Capture the cell that displays the provided text and extract its (x, y) central coordinate. 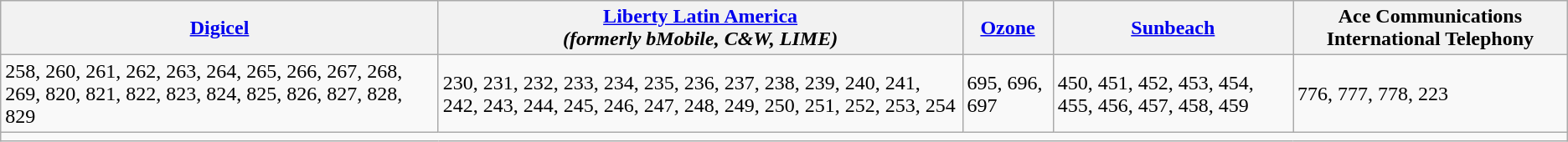
695, 696, 697 (1008, 94)
230, 231, 232, 233, 234, 235, 236, 237, 238, 239, 240, 241, 242, 243, 244, 245, 246, 247, 248, 249, 250, 251, 252, 253, 254 (700, 94)
450, 451, 452, 453, 454, 455, 456, 457, 458, 459 (1173, 94)
Ozone (1008, 28)
258, 260, 261, 262, 263, 264, 265, 266, 267, 268, 269, 820, 821, 822, 823, 824, 825, 826, 827, 828, 829 (219, 94)
776, 777, 778, 223 (1431, 94)
Digicel (219, 28)
Sunbeach (1173, 28)
Ace Communications International Telephony (1431, 28)
Liberty Latin America(formerly bMobile, C&W, LIME) (700, 28)
